Identify which cell holds the provided text, then report its [x, y] central coordinate. 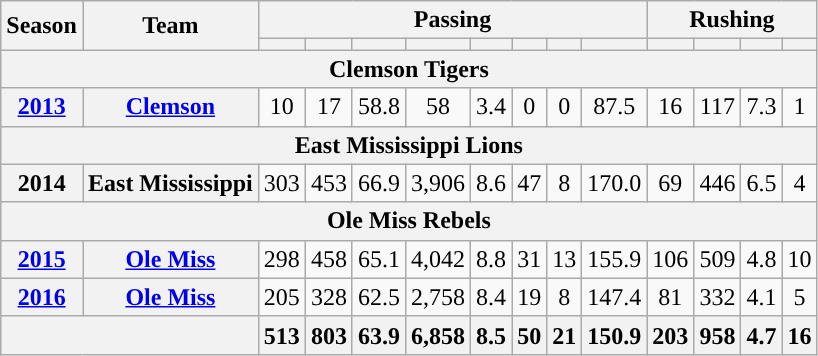
2,758 [438, 297]
4 [800, 183]
8.5 [492, 335]
Passing [452, 20]
147.4 [614, 297]
513 [282, 335]
4.7 [762, 335]
2013 [42, 107]
1 [800, 107]
298 [282, 259]
Rushing [732, 20]
4,042 [438, 259]
66.9 [378, 183]
58 [438, 107]
2016 [42, 297]
17 [328, 107]
803 [328, 335]
8.6 [492, 183]
458 [328, 259]
19 [530, 297]
Season [42, 26]
2015 [42, 259]
Ole Miss Rebels [409, 221]
303 [282, 183]
East Mississippi [170, 183]
31 [530, 259]
4.8 [762, 259]
117 [718, 107]
155.9 [614, 259]
58.8 [378, 107]
453 [328, 183]
7.3 [762, 107]
170.0 [614, 183]
50 [530, 335]
63.9 [378, 335]
446 [718, 183]
328 [328, 297]
4.1 [762, 297]
150.9 [614, 335]
509 [718, 259]
81 [670, 297]
5 [800, 297]
East Mississippi Lions [409, 145]
6.5 [762, 183]
Clemson [170, 107]
Clemson Tigers [409, 69]
21 [564, 335]
8.8 [492, 259]
106 [670, 259]
2014 [42, 183]
13 [564, 259]
6,858 [438, 335]
205 [282, 297]
47 [530, 183]
203 [670, 335]
65.1 [378, 259]
62.5 [378, 297]
8.4 [492, 297]
Team [170, 26]
3,906 [438, 183]
332 [718, 297]
69 [670, 183]
3.4 [492, 107]
958 [718, 335]
87.5 [614, 107]
